Return (X, Y) of the center of cell containing provided text 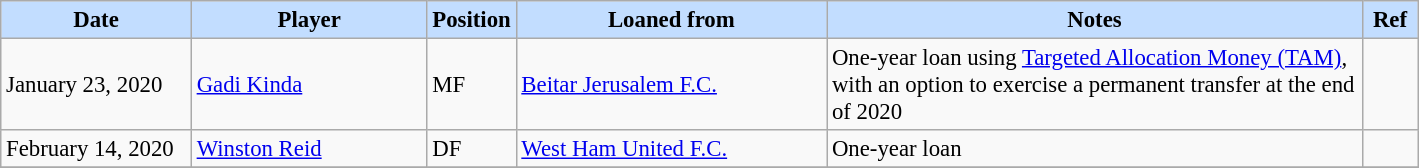
Beitar Jerusalem F.C. (672, 85)
One-year loan using Targeted Allocation Money (TAM), with an option to exercise a permanent transfer at the end of 2020 (1095, 85)
Loaned from (672, 20)
Position (472, 20)
Notes (1095, 20)
West Ham United F.C. (672, 149)
MF (472, 85)
Gadi Kinda (309, 85)
DF (472, 149)
One-year loan (1095, 149)
Ref (1390, 20)
February 14, 2020 (96, 149)
January 23, 2020 (96, 85)
Winston Reid (309, 149)
Date (96, 20)
Player (309, 20)
